Capture the cell that displays the provided text and extract its (x, y) central coordinate. 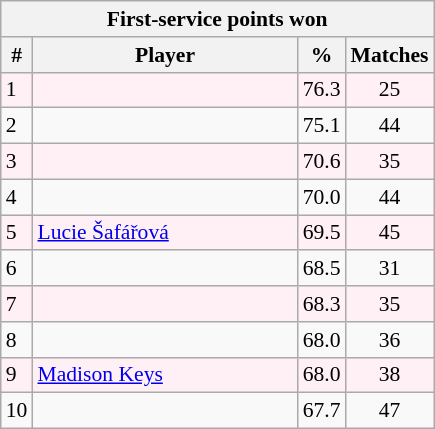
67.7 (322, 411)
6 (17, 269)
Matches (389, 55)
76.3 (322, 90)
9 (17, 375)
7 (17, 304)
1 (17, 90)
2 (17, 126)
31 (389, 269)
% (322, 55)
36 (389, 340)
38 (389, 375)
45 (389, 233)
5 (17, 233)
4 (17, 197)
75.1 (322, 126)
3 (17, 162)
69.5 (322, 233)
25 (389, 90)
Player (164, 55)
# (17, 55)
47 (389, 411)
68.5 (322, 269)
Madison Keys (164, 375)
68.3 (322, 304)
70.0 (322, 197)
70.6 (322, 162)
First-service points won (218, 19)
8 (17, 340)
Lucie Šafářová (164, 233)
10 (17, 411)
